Detect which cell encompasses the target text, then output its [x, y] center coordinate. 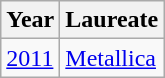
Year [30, 20]
2011 [30, 58]
Laureate [112, 20]
Metallica [112, 58]
